Detect which cell encompasses the target text, then output its (X, Y) center coordinate. 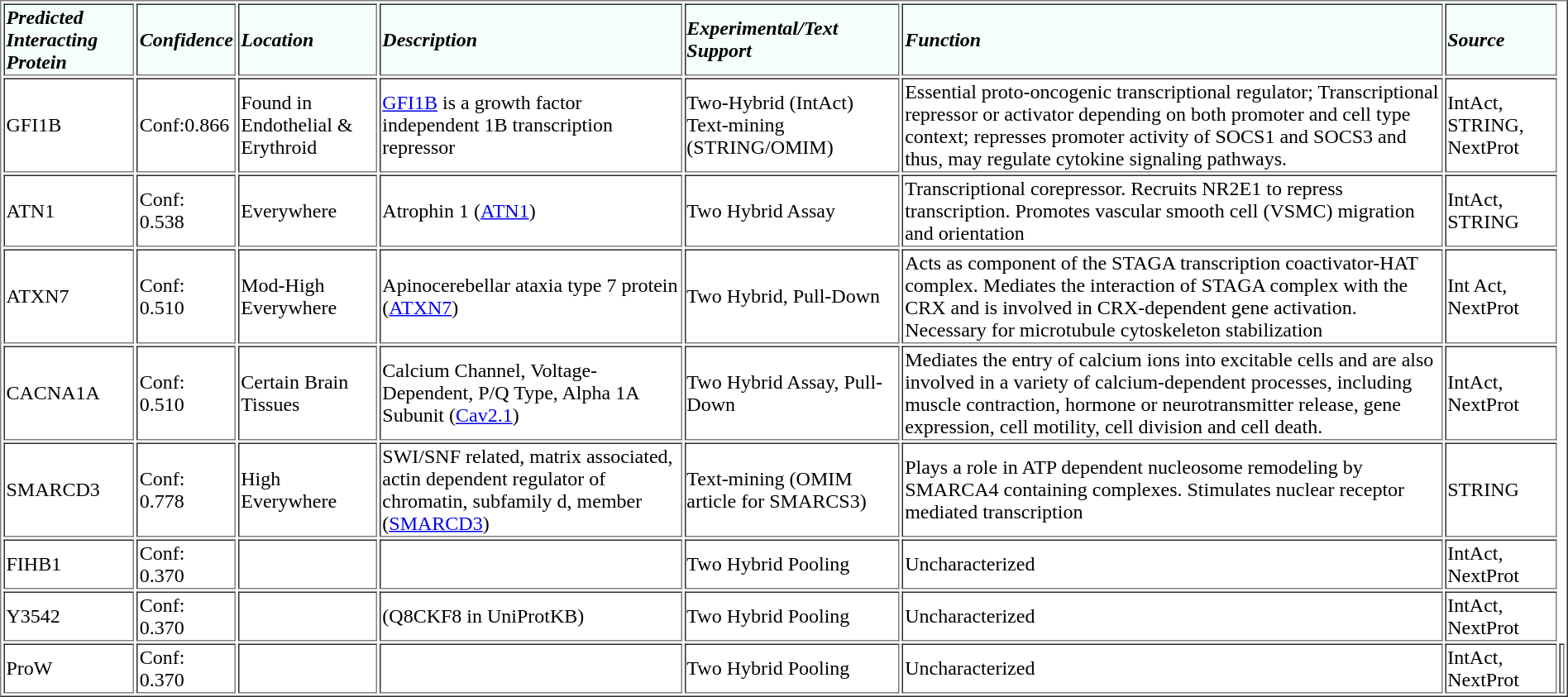
Location (308, 40)
Function (1173, 40)
Conf:0.866 (187, 125)
STRING (1500, 490)
Conf: 0.778 (187, 490)
SMARCD3 (69, 490)
GFI1B is a growth factor independent 1B transcription repressor (531, 125)
Calcium Channel, Voltage-Dependent, P/Q Type, Alpha 1A Subunit (Cav2.1) (531, 393)
IntAct, STRING (1500, 212)
High Everywhere (308, 490)
Description (531, 40)
IntAct, STRING, NextProt (1500, 125)
Experimental/Text Support (792, 40)
Y3542 (69, 617)
Two Hybrid, Pull-Down (792, 297)
Confidence (187, 40)
SWI/SNF related, matrix associated, actin dependent regulator of chromatin, subfamily d, member (SMARCD3) (531, 490)
Int Act, NextProt (1500, 297)
Certain Brain Tissues (308, 393)
Two Hybrid Assay (792, 212)
Atrophin 1 (ATN1) (531, 212)
(Q8CKF8 in UniProtKB) (531, 617)
ATXN7 (69, 297)
Apinocerebellar ataxia type 7 protein (ATXN7) (531, 297)
Plays a role in ATP dependent nucleosome remodeling by SMARCA4 containing complexes. Stimulates nuclear receptor mediated transcription (1173, 490)
Source (1500, 40)
CACNA1A (69, 393)
FIHB1 (69, 564)
Predicted Interacting Protein (69, 40)
ATN1 (69, 212)
Found in Endothelial & Erythroid (308, 125)
Transcriptional corepressor. Recruits NR2E1 to repress transcription. Promotes vascular smooth cell (VSMC) migration and orientation (1173, 212)
Conf: 0.538 (187, 212)
ProW (69, 668)
Two-Hybrid (IntAct) Text-mining (STRING/OMIM) (792, 125)
Everywhere (308, 212)
Mod-High Everywhere (308, 297)
Text-mining (OMIM article for SMARCS3) (792, 490)
Two Hybrid Assay, Pull-Down (792, 393)
GFI1B (69, 125)
